From the cell containing the given text, extract its center point as (x, y) coordinate. 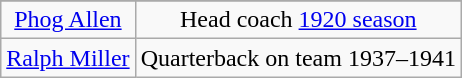
Phog Allen (68, 20)
Head coach 1920 season (298, 20)
Ralph Miller (68, 58)
Quarterback on team 1937–1941 (298, 58)
